Capture the cell that displays the provided text and extract its [X, Y] central coordinate. 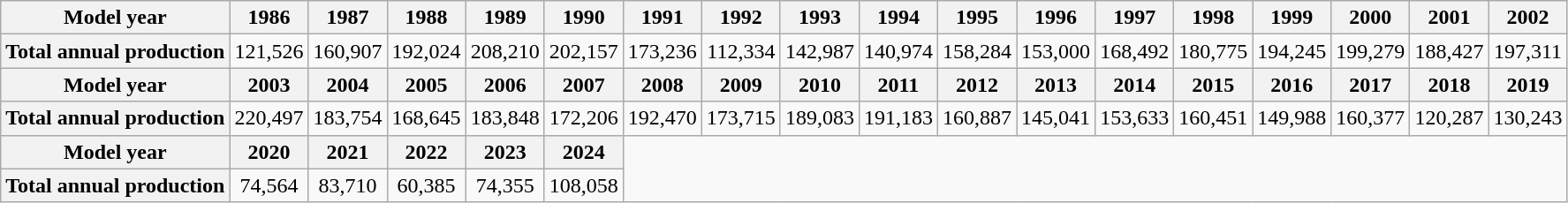
2012 [977, 85]
2011 [898, 85]
121,526 [269, 51]
2020 [269, 152]
188,427 [1449, 51]
189,083 [820, 118]
130,243 [1528, 118]
1993 [820, 18]
197,311 [1528, 51]
2006 [505, 85]
1994 [898, 18]
202,157 [583, 51]
192,024 [426, 51]
192,470 [663, 118]
2009 [740, 85]
160,907 [348, 51]
153,633 [1134, 118]
180,775 [1214, 51]
172,206 [583, 118]
1996 [1057, 18]
2022 [426, 152]
1989 [505, 18]
2000 [1371, 18]
60,385 [426, 185]
2004 [348, 85]
2002 [1528, 18]
2016 [1292, 85]
2010 [820, 85]
1999 [1292, 18]
2001 [1449, 18]
2008 [663, 85]
173,715 [740, 118]
1995 [977, 18]
74,355 [505, 185]
2017 [1371, 85]
2014 [1134, 85]
153,000 [1057, 51]
199,279 [1371, 51]
160,451 [1214, 118]
1987 [348, 18]
149,988 [1292, 118]
220,497 [269, 118]
1988 [426, 18]
168,645 [426, 118]
160,887 [977, 118]
168,492 [1134, 51]
191,183 [898, 118]
2013 [1057, 85]
194,245 [1292, 51]
1986 [269, 18]
183,848 [505, 118]
120,287 [1449, 118]
208,210 [505, 51]
108,058 [583, 185]
2021 [348, 152]
2003 [269, 85]
145,041 [1057, 118]
183,754 [348, 118]
74,564 [269, 185]
2015 [1214, 85]
1991 [663, 18]
173,236 [663, 51]
83,710 [348, 185]
140,974 [898, 51]
2005 [426, 85]
2019 [1528, 85]
112,334 [740, 51]
160,377 [1371, 118]
2007 [583, 85]
1997 [1134, 18]
2024 [583, 152]
1998 [1214, 18]
142,987 [820, 51]
2018 [1449, 85]
1992 [740, 18]
2023 [505, 152]
158,284 [977, 51]
1990 [583, 18]
